Find where the given text appears and provide that cell's center as [X, Y] coordinate. 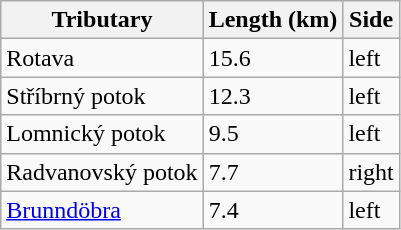
Radvanovský potok [102, 172]
Length (km) [273, 20]
Side [371, 20]
15.6 [273, 58]
right [371, 172]
12.3 [273, 96]
7.4 [273, 210]
9.5 [273, 134]
7.7 [273, 172]
Rotava [102, 58]
Tributary [102, 20]
Stříbrný potok [102, 96]
Lomnický potok [102, 134]
Brunndöbra [102, 210]
